From the cell containing the given text, extract its center point as (x, y) coordinate. 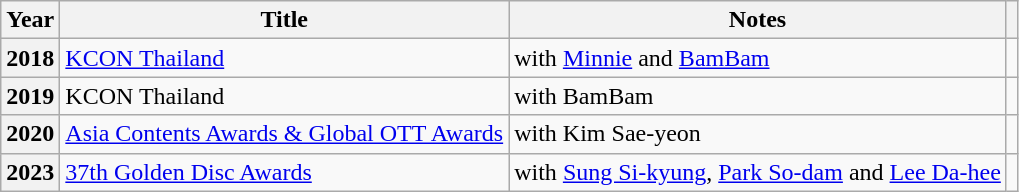
2023 (30, 172)
Notes (758, 20)
37th Golden Disc Awards (284, 172)
2019 (30, 96)
Year (30, 20)
with BamBam (758, 96)
with Sung Si-kyung, Park So-dam and Lee Da-hee (758, 172)
2020 (30, 134)
Title (284, 20)
with Kim Sae-yeon (758, 134)
Asia Contents Awards & Global OTT Awards (284, 134)
with Minnie and BamBam (758, 58)
2018 (30, 58)
